Search for the cell housing the specified text and yield its [X, Y] center coordinate. 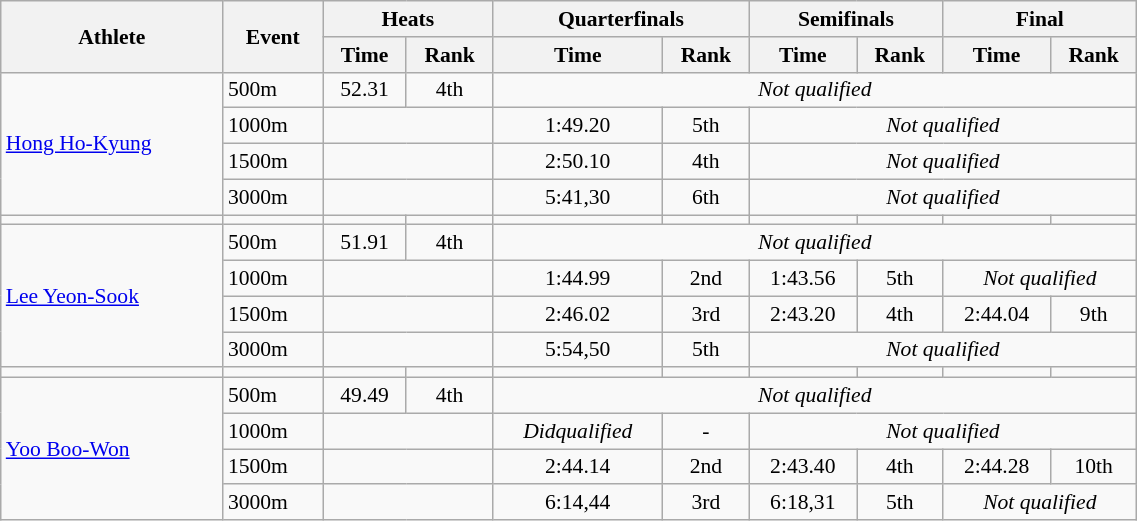
6:18,31 [803, 503]
6th [706, 197]
Didqualified [578, 431]
Semifinals [846, 19]
Heats [408, 19]
1:43.56 [803, 279]
2:50.10 [578, 162]
1:44.99 [578, 279]
2:46.02 [578, 314]
2:44.14 [578, 467]
10th [1093, 467]
1:49.20 [578, 126]
2:44.28 [997, 467]
Event [273, 36]
Hong Ho-Kyung [112, 143]
Final [1040, 19]
5:54,50 [578, 350]
Quarterfinals [621, 19]
Yoo Boo-Won [112, 449]
6:14,44 [578, 503]
2:43.40 [803, 467]
2:44.04 [997, 314]
Lee Yeon-Sook [112, 296]
51.91 [365, 243]
52.31 [365, 90]
5:41,30 [578, 197]
Athlete [112, 36]
- [706, 431]
9th [1093, 314]
49.49 [365, 396]
2:43.20 [803, 314]
